Pinpoint the cell where the given text exists, returning its (X, Y) midpoint coordinate. 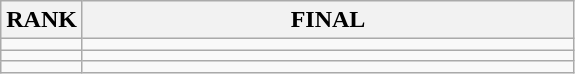
RANK (42, 20)
FINAL (328, 20)
